Capture the cell that displays the provided text and extract its [x, y] central coordinate. 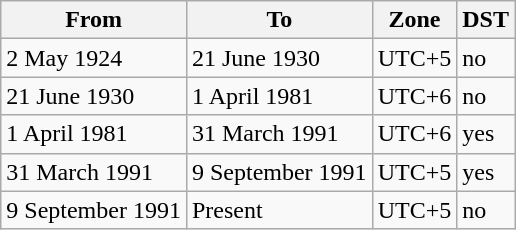
DST [486, 20]
Present [279, 210]
To [279, 20]
Zone [414, 20]
From [94, 20]
2 May 1924 [94, 58]
